Identify which cell holds the provided text, then report its [x, y] central coordinate. 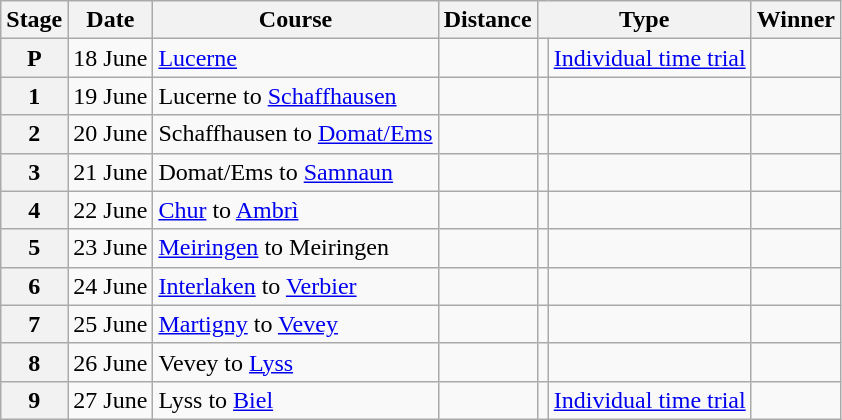
3 [34, 172]
23 June [110, 248]
24 June [110, 286]
Schaffhausen to Domat/Ems [296, 134]
Vevey to Lyss [296, 362]
2 [34, 134]
9 [34, 400]
Stage [34, 20]
Lucerne [296, 58]
22 June [110, 210]
27 June [110, 400]
7 [34, 324]
Type [644, 20]
8 [34, 362]
Martigny to Vevey [296, 324]
Lyss to Biel [296, 400]
Domat/Ems to Samnaun [296, 172]
25 June [110, 324]
4 [34, 210]
26 June [110, 362]
21 June [110, 172]
Lucerne to Schaffhausen [296, 96]
19 June [110, 96]
Date [110, 20]
Chur to Ambrì [296, 210]
18 June [110, 58]
5 [34, 248]
Course [296, 20]
Winner [796, 20]
Meiringen to Meiringen [296, 248]
1 [34, 96]
Distance [488, 20]
6 [34, 286]
Interlaken to Verbier [296, 286]
P [34, 58]
20 June [110, 134]
